Determine the [X, Y] coordinate at the center of the cell enclosing the given text.  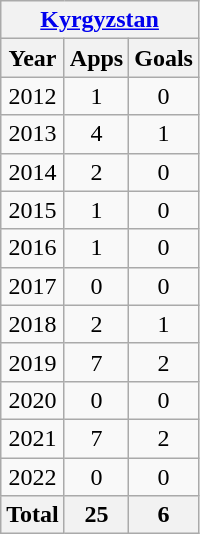
2012 [33, 96]
2020 [33, 400]
Year [33, 58]
2019 [33, 362]
25 [96, 515]
2021 [33, 438]
2018 [33, 324]
2013 [33, 134]
2014 [33, 172]
4 [96, 134]
Kyrgyzstan [100, 20]
2016 [33, 248]
Total [33, 515]
Goals [164, 58]
Apps [96, 58]
2022 [33, 477]
2015 [33, 210]
6 [164, 515]
2017 [33, 286]
